Identify which cell holds the provided text, then report its (x, y) central coordinate. 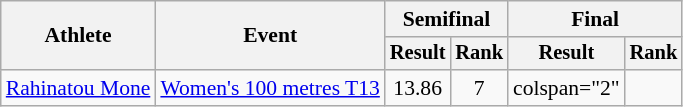
7 (479, 88)
Women's 100 metres T13 (270, 88)
13.86 (418, 88)
Final (595, 19)
colspan="2" (566, 88)
Athlete (78, 36)
Semifinal (446, 19)
Event (270, 36)
Rahinatou Mone (78, 88)
